Extract the (x, y) coordinate from the center of the cell holding the provided text.  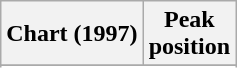
Chart (1997) (72, 34)
Peakposition (189, 34)
